From the cell containing the given text, extract its center point as (X, Y) coordinate. 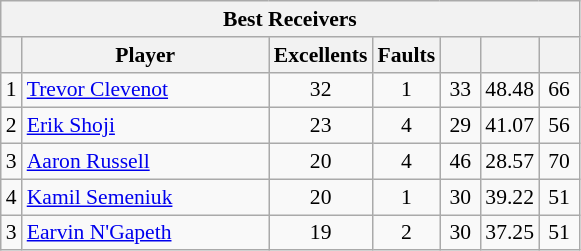
33 (460, 90)
56 (559, 126)
46 (460, 162)
48.48 (510, 90)
41.07 (510, 126)
70 (559, 162)
39.22 (510, 197)
Earvin N'Gapeth (146, 233)
Kamil Semeniuk (146, 197)
23 (321, 126)
Trevor Clevenot (146, 90)
19 (321, 233)
Erik Shoji (146, 126)
Excellents (321, 55)
37.25 (510, 233)
32 (321, 90)
29 (460, 126)
28.57 (510, 162)
Aaron Russell (146, 162)
66 (559, 90)
Player (146, 55)
Faults (406, 55)
Best Receivers (290, 19)
